Find where the given text appears and provide that cell's center as [x, y] coordinate. 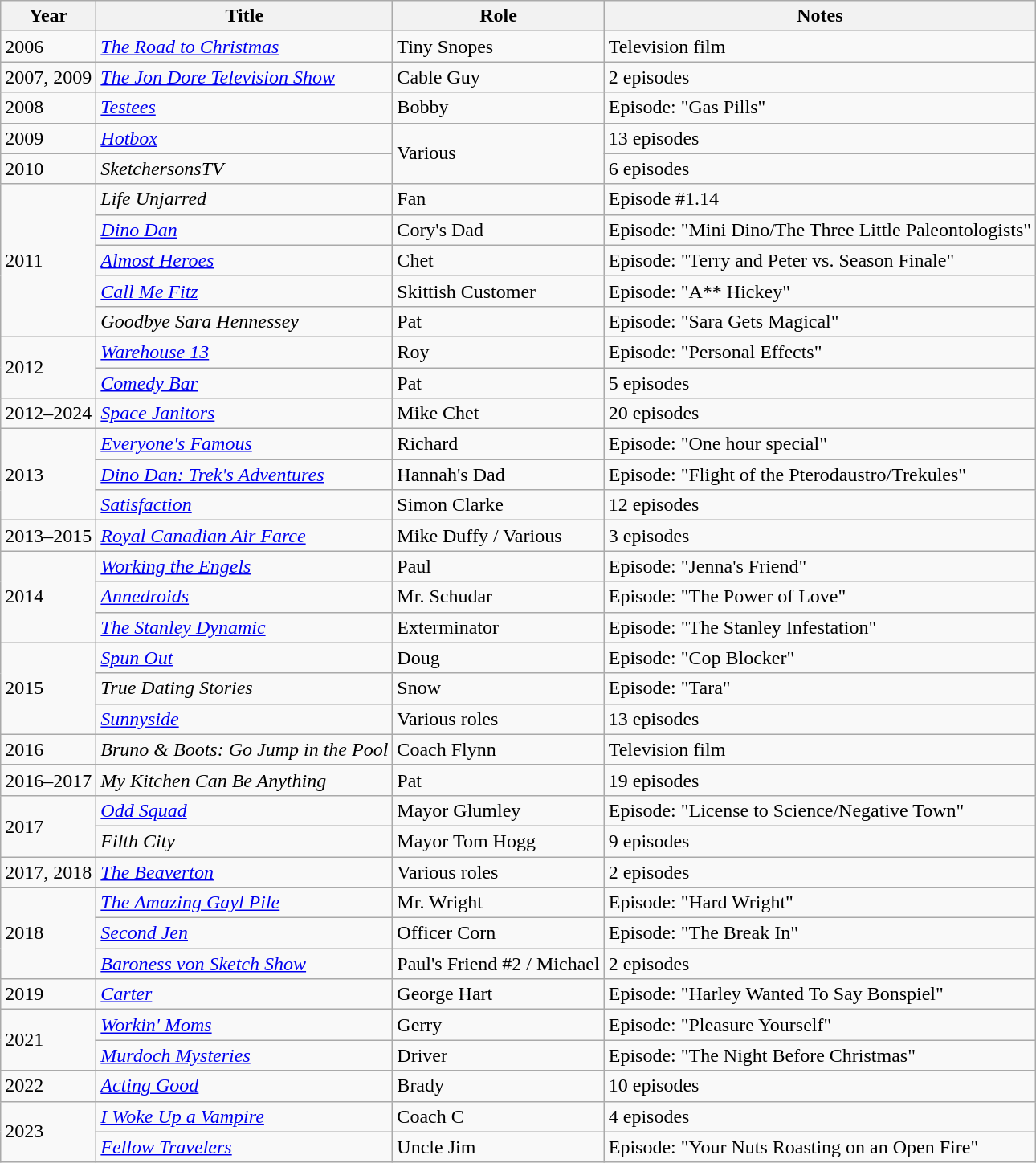
5 episodes [819, 383]
9 episodes [819, 841]
Notes [819, 16]
Almost Heroes [244, 260]
Testees [244, 108]
Doug [498, 658]
Episode: "The Power of Love" [819, 597]
Carter [244, 994]
2014 [48, 597]
Brady [498, 1086]
2018 [48, 933]
10 episodes [819, 1086]
2008 [48, 108]
Episode: "Cop Blocker" [819, 658]
Filth City [244, 841]
Episode: "Terry and Peter vs. Season Finale" [819, 260]
Spun Out [244, 658]
Space Janitors [244, 414]
Annedroids [244, 597]
Goodbye Sara Hennessey [244, 321]
Baroness von Sketch Show [244, 964]
Episode: "Hard Wright" [819, 903]
The Beaverton [244, 871]
Chet [498, 260]
Second Jen [244, 933]
Fellow Travelers [244, 1147]
4 episodes [819, 1116]
Call Me Fitz [244, 291]
Paul [498, 566]
Episode: "Jenna's Friend" [819, 566]
Exterminator [498, 627]
Hannah's Dad [498, 475]
Comedy Bar [244, 383]
Episode: "Personal Effects" [819, 352]
Episode: "A** Hickey" [819, 291]
Bruno & Boots: Go Jump in the Pool [244, 749]
Episode: "Mini Dino/The Three Little Paleontologists" [819, 230]
Mike Duffy / Various [498, 536]
Dino Dan: Trek's Adventures [244, 475]
Skittish Customer [498, 291]
2017, 2018 [48, 871]
Cory's Dad [498, 230]
Simon Clarke [498, 505]
2012–2024 [48, 414]
Various [498, 153]
Driver [498, 1055]
Richard [498, 444]
2012 [48, 367]
Episode: "Your Nuts Roasting on an Open Fire" [819, 1147]
My Kitchen Can Be Anything [244, 780]
Episode: "Harley Wanted To Say Bonspiel" [819, 994]
2015 [48, 688]
The Road to Christmas [244, 47]
2010 [48, 169]
2022 [48, 1086]
12 episodes [819, 505]
Bobby [498, 108]
Cable Guy [498, 77]
Mr. Schudar [498, 597]
Acting Good [244, 1086]
2013 [48, 475]
Mayor Tom Hogg [498, 841]
Episode: "Flight of the Pterodaustro/Trekules" [819, 475]
Sunnyside [244, 719]
Tiny Snopes [498, 47]
3 episodes [819, 536]
Fan [498, 199]
Uncle Jim [498, 1147]
Mr. Wright [498, 903]
2013–2015 [48, 536]
Episode: "Gas Pills" [819, 108]
Workin' Moms [244, 1025]
Episode: "Sara Gets Magical" [819, 321]
Warehouse 13 [244, 352]
Episode: "Tara" [819, 688]
2009 [48, 138]
2007, 2009 [48, 77]
Gerry [498, 1025]
The Stanley Dynamic [244, 627]
The Jon Dore Television Show [244, 77]
Satisfaction [244, 505]
Dino Dan [244, 230]
Officer Corn [498, 933]
2017 [48, 826]
20 episodes [819, 414]
Episode: "Pleasure Yourself" [819, 1025]
Role [498, 16]
Mike Chet [498, 414]
2011 [48, 260]
Roy [498, 352]
Episode #1.14 [819, 199]
Life Unjarred [244, 199]
Murdoch Mysteries [244, 1055]
Year [48, 16]
19 episodes [819, 780]
Coach C [498, 1116]
2019 [48, 994]
Everyone's Famous [244, 444]
Paul's Friend #2 / Michael [498, 964]
2016–2017 [48, 780]
Episode: "The Break In" [819, 933]
Title [244, 16]
2016 [48, 749]
Royal Canadian Air Farce [244, 536]
Episode: "License to Science/Negative Town" [819, 810]
Odd Squad [244, 810]
Mayor Glumley [498, 810]
George Hart [498, 994]
Snow [498, 688]
2023 [48, 1132]
Episode: "One hour special" [819, 444]
The Amazing Gayl Pile [244, 903]
2006 [48, 47]
Working the Engels [244, 566]
Hotbox [244, 138]
Episode: "The Night Before Christmas" [819, 1055]
True Dating Stories [244, 688]
SketchersonsTV [244, 169]
Coach Flynn [498, 749]
6 episodes [819, 169]
Episode: "The Stanley Infestation" [819, 627]
I Woke Up a Vampire [244, 1116]
2021 [48, 1040]
